From the cell containing the given text, extract its center point as [X, Y] coordinate. 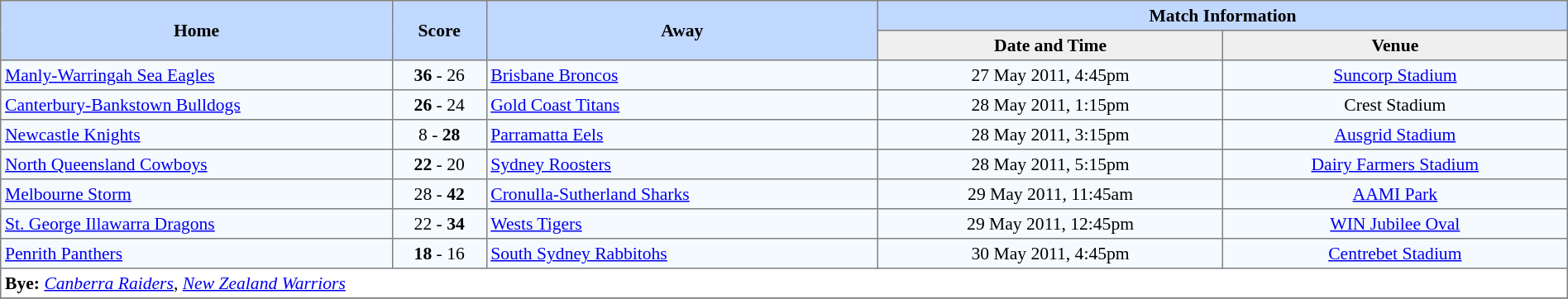
Crest Stadium [1394, 105]
Newcastle Knights [197, 135]
Ausgrid Stadium [1394, 135]
Melbourne Storm [197, 194]
St. George Illawarra Dragons [197, 224]
Canterbury-Bankstown Bulldogs [197, 105]
WIN Jubilee Oval [1394, 224]
AAMI Park [1394, 194]
26 - 24 [439, 105]
Manly-Warringah Sea Eagles [197, 75]
Match Information [1223, 16]
North Queensland Cowboys [197, 164]
Score [439, 31]
28 May 2011, 3:15pm [1050, 135]
28 May 2011, 5:15pm [1050, 164]
Cronulla-Sutherland Sharks [682, 194]
29 May 2011, 12:45pm [1050, 224]
28 May 2011, 1:15pm [1050, 105]
Bye: Canberra Raiders, New Zealand Warriors [784, 283]
22 - 34 [439, 224]
Centrebet Stadium [1394, 254]
Venue [1394, 45]
29 May 2011, 11:45am [1050, 194]
30 May 2011, 4:45pm [1050, 254]
Date and Time [1050, 45]
Sydney Roosters [682, 164]
Suncorp Stadium [1394, 75]
Wests Tigers [682, 224]
28 - 42 [439, 194]
36 - 26 [439, 75]
22 - 20 [439, 164]
18 - 16 [439, 254]
Penrith Panthers [197, 254]
Brisbane Broncos [682, 75]
Home [197, 31]
Parramatta Eels [682, 135]
Gold Coast Titans [682, 105]
Dairy Farmers Stadium [1394, 164]
South Sydney Rabbitohs [682, 254]
Away [682, 31]
27 May 2011, 4:45pm [1050, 75]
8 - 28 [439, 135]
